Scan for the cell matching the given text and deliver its [x, y] coordinate at center. 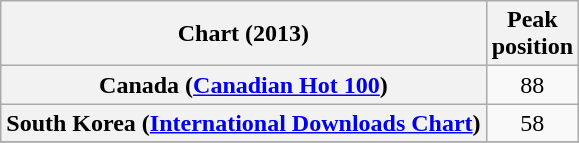
Chart (2013) [244, 34]
South Korea (International Downloads Chart) [244, 123]
58 [532, 123]
Canada (Canadian Hot 100) [244, 85]
Peakposition [532, 34]
88 [532, 85]
